For the text-containing cell, return its midpoint in [x, y] coordinate format. 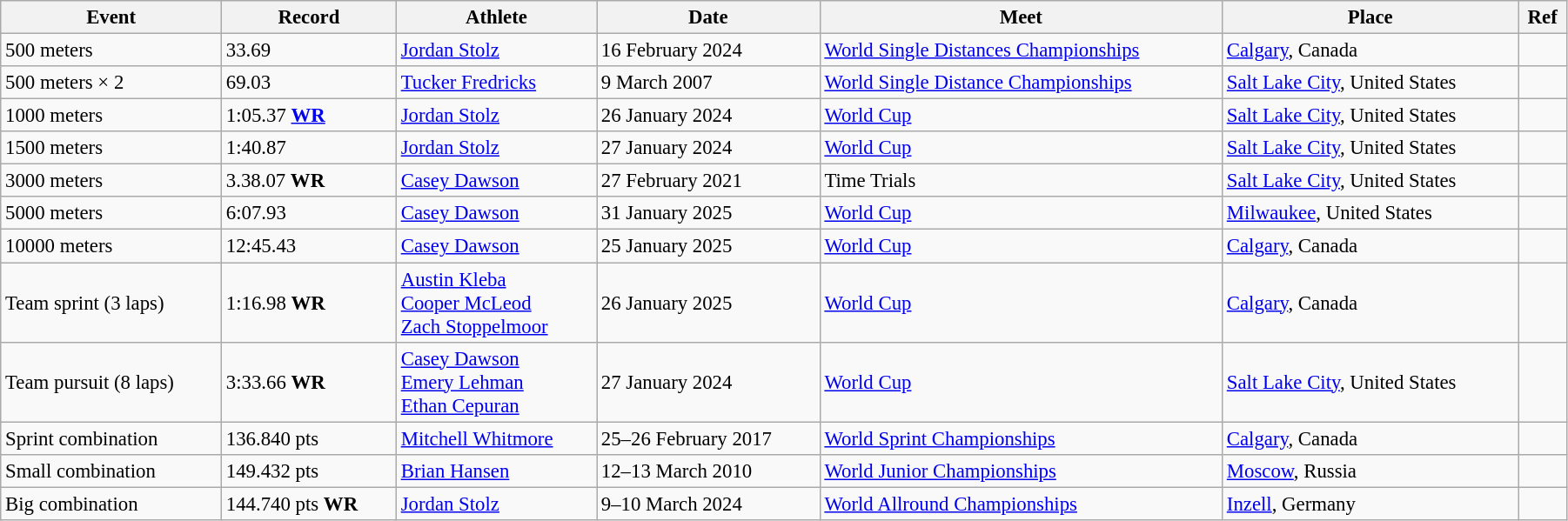
9–10 March 2024 [708, 504]
Small combination [111, 471]
Tucker Fredricks [496, 83]
33.69 [310, 50]
World Single Distances Championships [1021, 50]
Brian Hansen [496, 471]
Inzell, Germany [1370, 504]
10000 meters [111, 246]
Milwaukee, United States [1370, 213]
144.740 pts WR [310, 504]
26 January 2024 [708, 116]
69.03 [310, 83]
136.840 pts [310, 438]
Sprint combination [111, 438]
Athlete [496, 17]
Date [708, 17]
World Allround Championships [1021, 504]
3:33.66 WR [310, 382]
9 March 2007 [708, 83]
Austin KlebaCooper McLeodZach Stoppelmoor [496, 303]
500 meters × 2 [111, 83]
Meet [1021, 17]
149.432 pts [310, 471]
27 February 2021 [708, 181]
Ref [1543, 17]
World Sprint Championships [1021, 438]
25 January 2025 [708, 246]
6:07.93 [310, 213]
Event [111, 17]
1000 meters [111, 116]
1:16.98 WR [310, 303]
Time Trials [1021, 181]
World Junior Championships [1021, 471]
31 January 2025 [708, 213]
12:45.43 [310, 246]
5000 meters [111, 213]
1500 meters [111, 148]
Team sprint (3 laps) [111, 303]
12–13 March 2010 [708, 471]
Casey DawsonEmery LehmanEthan Cepuran [496, 382]
Record [310, 17]
16 February 2024 [708, 50]
Team pursuit (8 laps) [111, 382]
1:05.37 WR [310, 116]
1:40.87 [310, 148]
26 January 2025 [708, 303]
25–26 February 2017 [708, 438]
500 meters [111, 50]
3.38.07 WR [310, 181]
Moscow, Russia [1370, 471]
3000 meters [111, 181]
World Single Distance Championships [1021, 83]
Place [1370, 17]
Mitchell Whitmore [496, 438]
Big combination [111, 504]
